Capture the cell that displays the provided text and extract its (x, y) central coordinate. 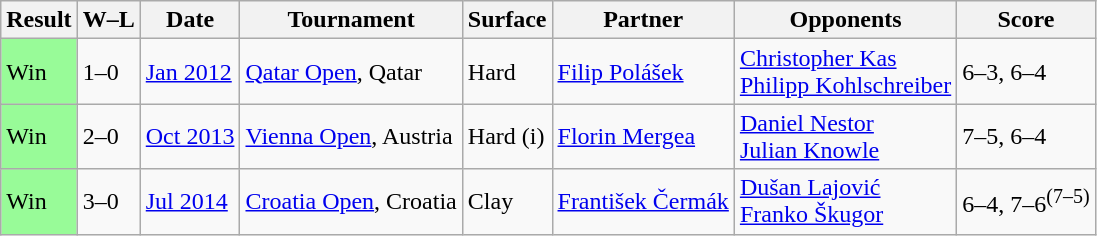
Date (190, 20)
6–3, 6–4 (1026, 72)
Hard (i) (507, 136)
Dušan Lajović Franko Škugor (845, 202)
3–0 (108, 202)
7–5, 6–4 (1026, 136)
František Čermák (643, 202)
2–0 (108, 136)
Qatar Open, Qatar (351, 72)
Daniel Nestor Julian Knowle (845, 136)
Clay (507, 202)
Filip Polášek (643, 72)
Hard (507, 72)
Opponents (845, 20)
Result (39, 20)
W–L (108, 20)
1–0 (108, 72)
Surface (507, 20)
Florin Mergea (643, 136)
Score (1026, 20)
Christopher Kas Philipp Kohlschreiber (845, 72)
Tournament (351, 20)
Partner (643, 20)
Jan 2012 (190, 72)
6–4, 7–6(7–5) (1026, 202)
Vienna Open, Austria (351, 136)
Croatia Open, Croatia (351, 202)
Oct 2013 (190, 136)
Jul 2014 (190, 202)
